For the text-containing cell, return its midpoint in [X, Y] coordinate format. 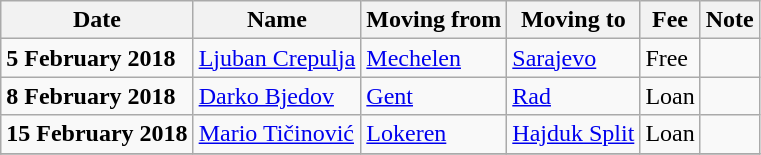
Darko Bjedov [277, 96]
Date [97, 20]
Free [670, 58]
Mario Tičinović [277, 134]
Moving to [574, 20]
Fee [670, 20]
Mechelen [434, 58]
Hajduk Split [574, 134]
8 February 2018 [97, 96]
Name [277, 20]
5 February 2018 [97, 58]
Moving from [434, 20]
Lokeren [434, 134]
Note [730, 20]
Ljuban Crepulja [277, 58]
Gent [434, 96]
Rad [574, 96]
15 February 2018 [97, 134]
Sarajevo [574, 58]
